Return the [X, Y] coordinate for the center point of the cell that contains the specified text.  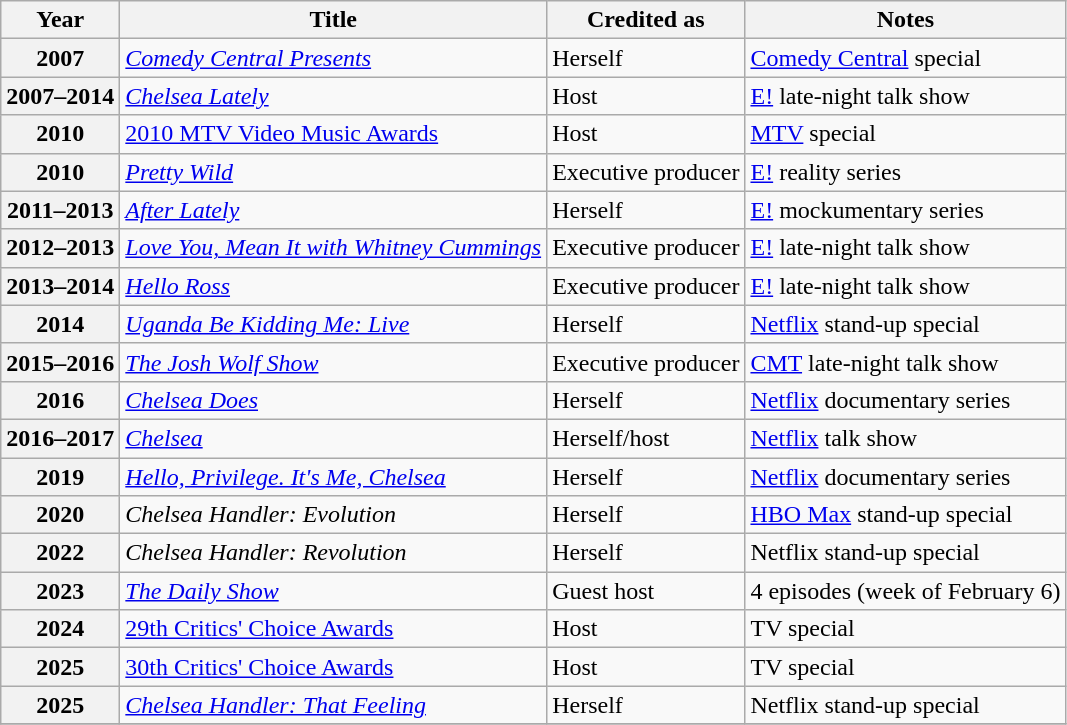
Notes [906, 20]
Guest host [646, 591]
Chelsea Handler: That Feeling [334, 705]
2007 [60, 58]
Credited as [646, 20]
2007–2014 [60, 96]
CMT late-night talk show [906, 362]
Chelsea Handler: Revolution [334, 553]
4 episodes (week of February 6) [906, 591]
E! reality series [906, 172]
Hello Ross [334, 286]
HBO Max stand-up special [906, 515]
Uganda Be Kidding Me: Live [334, 324]
30th Critics' Choice Awards [334, 667]
2011–2013 [60, 210]
2012–2013 [60, 248]
The Daily Show [334, 591]
2016–2017 [60, 438]
Chelsea [334, 438]
2023 [60, 591]
Love You, Mean It with Whitney Cummings [334, 248]
Chelsea Lately [334, 96]
2015–2016 [60, 362]
E! mockumentary series [906, 210]
Comedy Central special [906, 58]
2013–2014 [60, 286]
2016 [60, 400]
Title [334, 20]
The Josh Wolf Show [334, 362]
2019 [60, 477]
Chelsea Does [334, 400]
2022 [60, 553]
Hello, Privilege. It's Me, Chelsea [334, 477]
Herself/host [646, 438]
Netflix talk show [906, 438]
Pretty Wild [334, 172]
2014 [60, 324]
Comedy Central Presents [334, 58]
After Lately [334, 210]
2010 MTV Video Music Awards [334, 134]
Chelsea Handler: Evolution [334, 515]
2020 [60, 515]
2024 [60, 629]
Year [60, 20]
29th Critics' Choice Awards [334, 629]
MTV special [906, 134]
